Extract the [x, y] coordinate from the center of the cell holding the provided text.  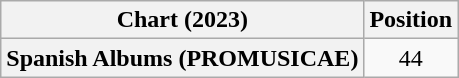
44 [411, 58]
Spanish Albums (PROMUSICAE) [182, 58]
Position [411, 20]
Chart (2023) [182, 20]
